Output the [X, Y] coordinate of the center of the cell containing the given text.  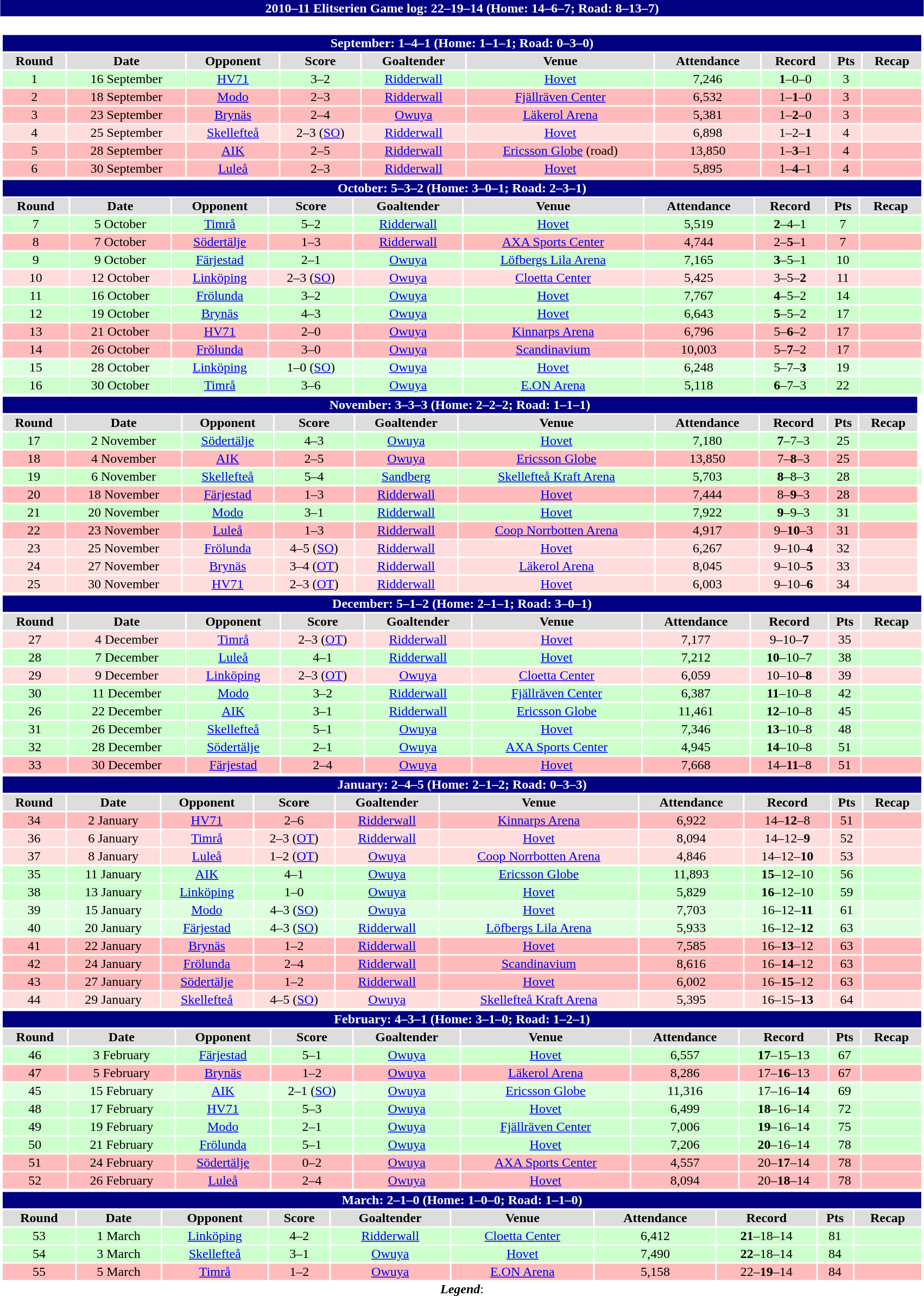
6,532 [708, 97]
6–7–3 [790, 385]
41 [34, 946]
7,177 [696, 639]
16–12–12 [787, 928]
19 February [122, 1127]
4 November [124, 459]
2–0 [311, 332]
6,922 [692, 821]
7–8–3 [794, 459]
9–10–3 [794, 531]
27 January [113, 982]
4 December [126, 639]
26 October [120, 349]
5,895 [708, 169]
14–12–9 [787, 838]
5 March [119, 1272]
3–4 (OT) [314, 567]
15–12–10 [787, 874]
6 January [113, 838]
6,003 [707, 584]
46 [35, 1055]
1 March [119, 1236]
30 December [126, 765]
5,425 [698, 278]
56 [847, 874]
55 [39, 1272]
October: 5–3–2 (Home: 3–0–1; Road: 2–3–1) [461, 188]
24 February [122, 1163]
4,945 [696, 747]
7,703 [692, 910]
5,703 [707, 476]
15 February [122, 1091]
7,246 [708, 79]
30 October [120, 385]
4,744 [698, 242]
3 March [119, 1254]
22–18–14 [767, 1254]
11,893 [692, 874]
9–9–3 [794, 512]
18 September [126, 97]
5–6–2 [790, 332]
30 September [126, 169]
61 [847, 910]
January: 2–4–5 (Home: 2–1–2; Road: 0–3–3) [461, 785]
15 [36, 368]
3–5–1 [790, 260]
25 November [124, 548]
9 [36, 260]
7,922 [707, 512]
6,002 [692, 982]
5,381 [708, 115]
3–5–2 [790, 278]
9–10–7 [789, 639]
69 [845, 1091]
20–17–14 [784, 1163]
7,180 [707, 441]
2–5–1 [790, 242]
4–2 [299, 1236]
5–4 [314, 476]
5–3 [312, 1109]
1 [34, 79]
4–5–2 [790, 296]
28 December [126, 747]
37 [34, 857]
7,444 [707, 495]
1–0–0 [795, 79]
16–13–12 [787, 946]
6,796 [698, 332]
4,846 [692, 857]
22–19–14 [767, 1272]
5,519 [698, 224]
September: 1–4–1 (Home: 1–1–1; Road: 0–3–0) [461, 43]
March: 2–1–0 (Home: 1–0–0; Road: 1–1–0) [461, 1200]
23 September [126, 115]
11,316 [685, 1091]
18 [34, 459]
18–16–14 [784, 1109]
16 [36, 385]
11 December [126, 694]
5–2 [311, 224]
11,461 [696, 711]
8 January [113, 857]
6,557 [685, 1055]
2–1 (SO) [312, 1091]
7,212 [696, 658]
40 [34, 928]
1–1–0 [795, 97]
26 February [122, 1180]
4,917 [707, 531]
23 [34, 548]
December: 5–1–2 (Home: 2–1–1; Road: 3–0–1) [461, 603]
26 December [126, 729]
Ericsson Globe (road) [560, 150]
16–12–11 [787, 910]
2010–11 Elitserien Game log: 22–19–14 (Home: 14–6–7; Road: 8–13–7) [462, 8]
43 [34, 982]
14–12–8 [787, 821]
6,643 [698, 313]
1–2–1 [795, 133]
17 February [122, 1109]
21 October [120, 332]
16–12–10 [787, 892]
20 November [124, 512]
75 [845, 1127]
11 January [113, 874]
24 [34, 567]
20–18–14 [784, 1180]
8,045 [707, 567]
64 [847, 1000]
9 October [120, 260]
5 February [122, 1073]
12 [36, 313]
3 February [122, 1055]
12–10–8 [789, 711]
7,585 [692, 946]
8,616 [692, 964]
5,118 [698, 385]
54 [39, 1254]
November: 3–3–3 (Home: 2–2–2; Road: 1–1–1) [460, 405]
7,346 [696, 729]
50 [35, 1144]
5,933 [692, 928]
27 November [124, 567]
13–10–8 [789, 729]
1–3–1 [795, 150]
6,898 [708, 133]
16–14–12 [787, 964]
59 [847, 892]
26 [35, 711]
1–0 [294, 892]
81 [835, 1236]
5–5–2 [790, 313]
7,006 [685, 1127]
7,767 [698, 296]
14–12–10 [787, 857]
8–8–3 [794, 476]
1–2–0 [795, 115]
8–9–3 [794, 495]
3–0 [311, 349]
5,395 [692, 1000]
30 November [124, 584]
9 December [126, 675]
29 January [113, 1000]
5,158 [655, 1272]
Sandberg [406, 476]
16 October [120, 296]
3–6 [311, 385]
6 November [124, 476]
6,499 [685, 1109]
49 [35, 1127]
11–10–8 [789, 694]
28 September [126, 150]
29 [35, 675]
21–18–14 [767, 1236]
25 September [126, 133]
13 [36, 332]
44 [34, 1000]
5–7–2 [790, 349]
9–10–4 [794, 548]
1–4–1 [795, 169]
7,165 [698, 260]
5 [34, 150]
2 November [124, 441]
1–2 (OT) [294, 857]
16–15–12 [787, 982]
6,267 [707, 548]
17–15–13 [784, 1055]
47 [35, 1073]
27 [35, 639]
14–10–8 [789, 747]
5–7–3 [790, 368]
2–6 [294, 821]
14–11–8 [789, 765]
8,286 [685, 1073]
23 November [124, 531]
20 [34, 495]
17–16–13 [784, 1073]
10–10–7 [789, 658]
7,490 [655, 1254]
February: 4–3–1 (Home: 3–1–0; Road: 1–2–1) [461, 1020]
2 January [113, 821]
21 [34, 512]
6,248 [698, 368]
19 October [120, 313]
7,206 [685, 1144]
21 February [122, 1144]
15 January [113, 910]
7–7–3 [794, 441]
12 October [120, 278]
24 January [113, 964]
7,668 [696, 765]
0–2 [312, 1163]
36 [34, 838]
2–4–1 [790, 224]
10–10–8 [789, 675]
5 October [120, 224]
5,829 [692, 892]
1–0 (SO) [311, 368]
30 [35, 694]
8 [36, 242]
72 [845, 1109]
22 December [126, 711]
16 September [126, 79]
6 [34, 169]
19–16–14 [784, 1127]
18 November [124, 495]
6,387 [696, 694]
20 January [113, 928]
2 [34, 97]
4,557 [685, 1163]
9–10–5 [794, 567]
6,412 [655, 1236]
6,059 [696, 675]
10,003 [698, 349]
20–16–14 [784, 1144]
9–10–6 [794, 584]
28 October [120, 368]
13 January [113, 892]
22 January [113, 946]
17–16–14 [784, 1091]
7 December [126, 658]
16–15–13 [787, 1000]
7 October [120, 242]
